Output the [X, Y] coordinate of the center of the cell containing the given text.  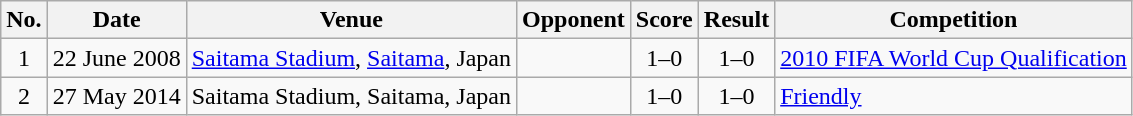
1 [24, 58]
Result [736, 20]
Friendly [954, 96]
2010 FIFA World Cup Qualification [954, 58]
Opponent [574, 20]
No. [24, 20]
Date [116, 20]
Score [664, 20]
Competition [954, 20]
27 May 2014 [116, 96]
22 June 2008 [116, 58]
2 [24, 96]
Venue [351, 20]
